Capture the cell that displays the provided text and extract its (x, y) central coordinate. 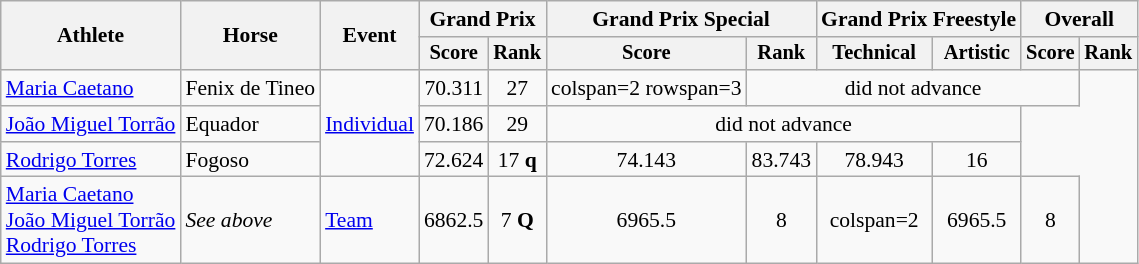
Athlete (91, 36)
29 (517, 124)
74.143 (646, 160)
78.943 (874, 160)
7 Q (517, 220)
Artistic (976, 54)
27 (517, 88)
72.624 (454, 160)
colspan=2 rowspan=3 (646, 88)
colspan=2 (874, 220)
70.311 (454, 88)
Maria CaetanoJoão Miguel TorrãoRodrigo Torres (91, 220)
Technical (874, 54)
Team (370, 220)
Fenix de Tineo (250, 88)
See above (250, 220)
Event (370, 36)
Grand Prix Special (681, 19)
Maria Caetano (91, 88)
6862.5 (454, 220)
Fogoso (250, 160)
17 q (517, 160)
Equador (250, 124)
Grand Prix Freestyle (918, 19)
83.743 (782, 160)
16 (976, 160)
Individual (370, 124)
Rodrigo Torres (91, 160)
João Miguel Torrão (91, 124)
Horse (250, 36)
70.186 (454, 124)
Overall (1079, 19)
Grand Prix (482, 19)
